Scan for the cell matching the given text and deliver its (X, Y) coordinate at center. 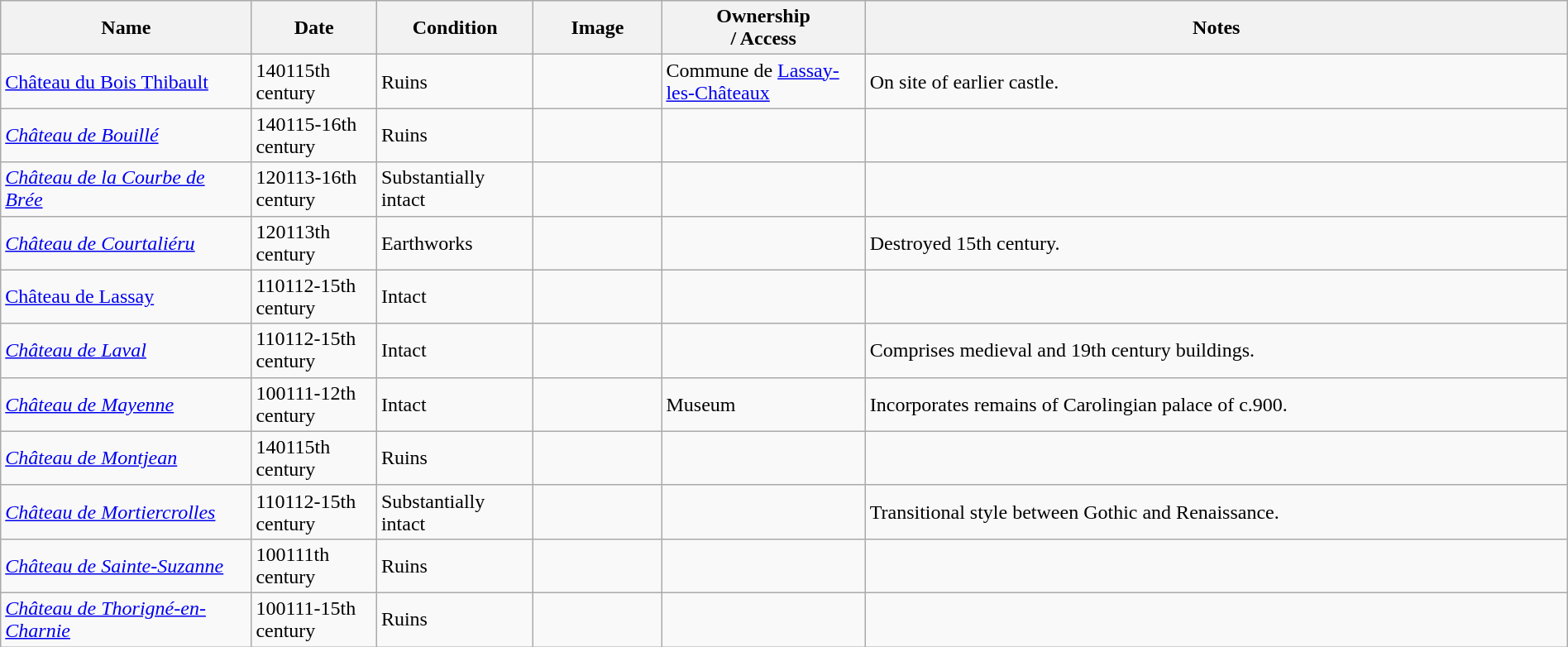
Château de Mortiercrolles (126, 511)
140115-16th century (314, 136)
Château de Sainte-Suzanne (126, 566)
Château de Thorigné-en-Charnie (126, 619)
Comprises medieval and 19th century buildings. (1216, 351)
Château de Laval (126, 351)
Name (126, 28)
Château du Bois Thibault (126, 81)
120113th century (314, 243)
Notes (1216, 28)
Museum (763, 404)
120113-16th century (314, 189)
100111-12th century (314, 404)
Ownership/ Access (763, 28)
Destroyed 15th century. (1216, 243)
100111-15th century (314, 619)
Château de Montjean (126, 458)
Commune de Lassay-les-Châteaux (763, 81)
Condition (455, 28)
Incorporates remains of Carolingian palace of c.900. (1216, 404)
Transitional style between Gothic and Renaissance. (1216, 511)
Château de la Courbe de Brée (126, 189)
Earthworks (455, 243)
Château de Lassay (126, 296)
Date (314, 28)
100111th century (314, 566)
Château de Courtaliéru (126, 243)
Château de Mayenne (126, 404)
Image (597, 28)
On site of earlier castle. (1216, 81)
Château de Bouillé (126, 136)
